Capture the cell that displays the provided text and extract its [X, Y] central coordinate. 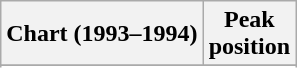
Chart (1993–1994) [102, 34]
Peakposition [249, 34]
